Locate the cell with the specified text and output its (x, y) center coordinate. 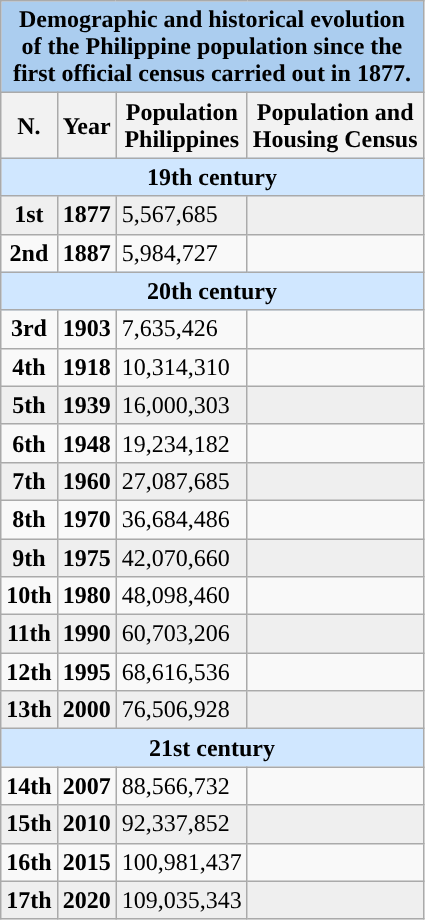
3rd (29, 329)
6th (29, 443)
27,087,685 (182, 481)
11th (29, 634)
1960 (86, 481)
N. (29, 126)
2007 (86, 786)
36,684,486 (182, 519)
5th (29, 405)
68,616,536 (182, 672)
7,635,426 (182, 329)
17th (29, 900)
88,566,732 (182, 786)
1887 (86, 253)
2000 (86, 710)
100,981,437 (182, 862)
1990 (86, 634)
9th (29, 557)
2nd (29, 253)
1939 (86, 405)
15th (29, 824)
1970 (86, 519)
1948 (86, 443)
1877 (86, 215)
20th century (212, 291)
14th (29, 786)
109,035,343 (182, 900)
PopulationPhilippines (182, 126)
1903 (86, 329)
1980 (86, 596)
21st century (212, 748)
42,070,660 (182, 557)
2010 (86, 824)
60,703,206 (182, 634)
19th century (212, 177)
16,000,303 (182, 405)
1918 (86, 367)
10,314,310 (182, 367)
Year (86, 126)
1995 (86, 672)
7th (29, 481)
48,098,460 (182, 596)
13th (29, 710)
92,337,852 (182, 824)
2015 (86, 862)
Demographic and historical evolution of the Philippine population since the first official census carried out in 1877. (212, 47)
Population and Housing Census (335, 126)
2020 (86, 900)
8th (29, 519)
16th (29, 862)
5,984,727 (182, 253)
4th (29, 367)
1975 (86, 557)
5,567,685 (182, 215)
19,234,182 (182, 443)
12th (29, 672)
76,506,928 (182, 710)
1st (29, 215)
10th (29, 596)
